Return the [x, y] coordinate for the center point of the cell that contains the specified text.  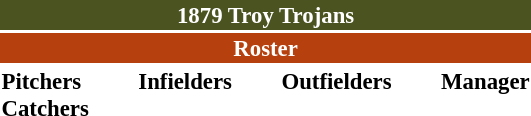
Roster [266, 48]
1879 Troy Trojans [266, 15]
